Locate the cell with the specified text and output its [x, y] center coordinate. 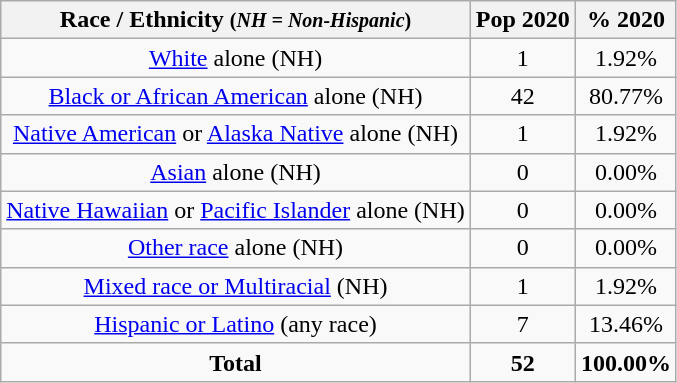
Asian alone (NH) [236, 172]
Pop 2020 [522, 20]
% 2020 [626, 20]
80.77% [626, 96]
Hispanic or Latino (any race) [236, 324]
Black or African American alone (NH) [236, 96]
7 [522, 324]
52 [522, 362]
White alone (NH) [236, 58]
100.00% [626, 362]
Mixed race or Multiracial (NH) [236, 286]
Total [236, 362]
Other race alone (NH) [236, 248]
42 [522, 96]
13.46% [626, 324]
Native Hawaiian or Pacific Islander alone (NH) [236, 210]
Race / Ethnicity (NH = Non-Hispanic) [236, 20]
Native American or Alaska Native alone (NH) [236, 134]
